Provide the [x, y] coordinate of the cell's center where the given text is located.  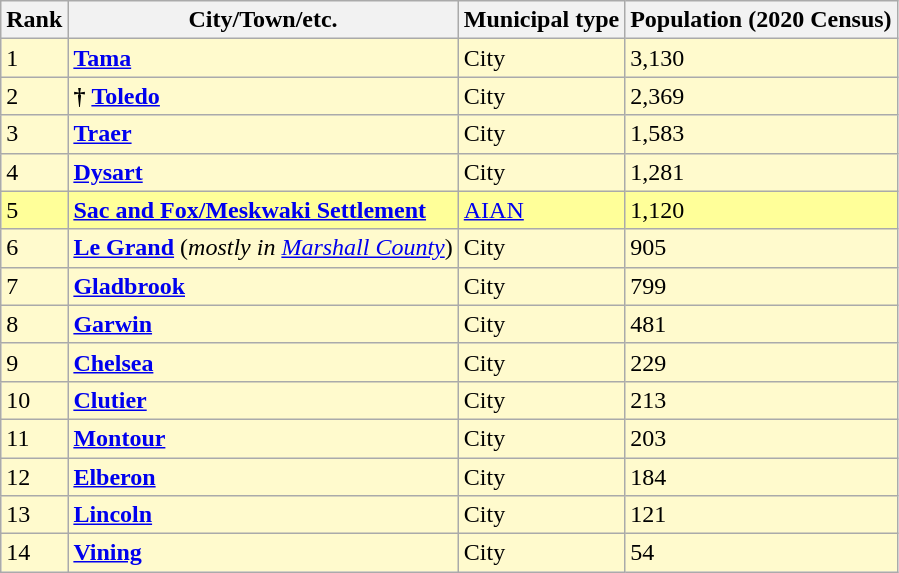
Dysart [263, 172]
8 [34, 324]
12 [34, 477]
Rank [34, 20]
Elberon [263, 477]
203 [761, 438]
Chelsea [263, 362]
1,281 [761, 172]
Population (2020 Census) [761, 20]
Tama [263, 58]
Sac and Fox/Meskwaki Settlement [263, 210]
9 [34, 362]
Montour [263, 438]
11 [34, 438]
213 [761, 400]
6 [34, 248]
229 [761, 362]
2 [34, 96]
54 [761, 553]
3 [34, 134]
7 [34, 286]
1 [34, 58]
Lincoln [263, 515]
City/Town/etc. [263, 20]
Gladbrook [263, 286]
1,120 [761, 210]
799 [761, 286]
184 [761, 477]
14 [34, 553]
Vining [263, 553]
2,369 [761, 96]
121 [761, 515]
4 [34, 172]
13 [34, 515]
Traer [263, 134]
Municipal type [541, 20]
Le Grand (mostly in Marshall County) [263, 248]
AIAN [541, 210]
905 [761, 248]
10 [34, 400]
1,583 [761, 134]
3,130 [761, 58]
Garwin [263, 324]
481 [761, 324]
† Toledo [263, 96]
5 [34, 210]
Clutier [263, 400]
